For the text-containing cell, return its midpoint in (X, Y) coordinate format. 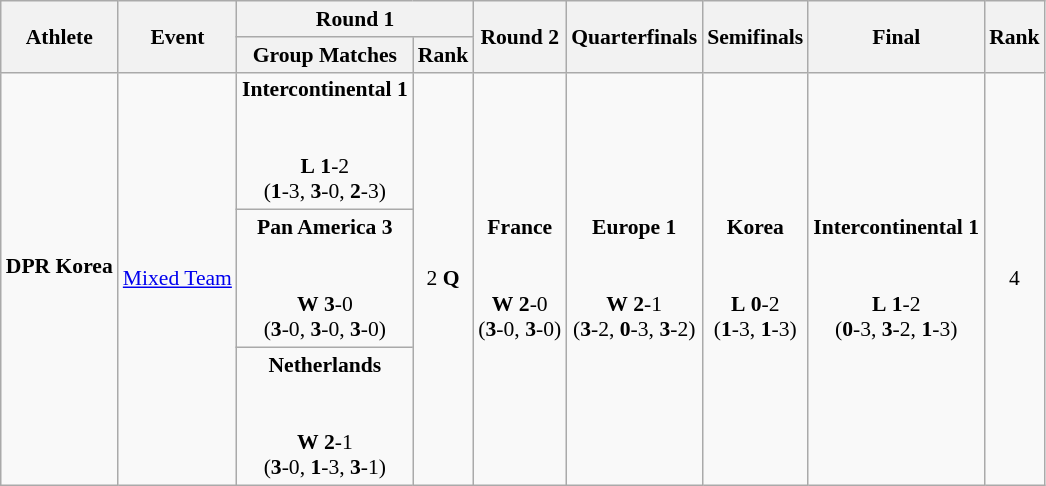
Europe 1 W 2-1 (3-2, 0-3, 3-2) (634, 278)
Mixed Team (178, 278)
4 (1014, 278)
Round 1 (355, 19)
Korea L 0-2 (1-3, 1-3) (755, 278)
Event (178, 36)
Netherlands W 2-1 (3-0, 1-3, 3-1) (325, 417)
France W 2-0 (3-0, 3-0) (520, 278)
DPR Korea (60, 278)
Intercontinental 1 L 1-2 (0-3, 3-2, 1-3) (896, 278)
Intercontinental 1 L 1-2 (1-3, 3-0, 2-3) (325, 141)
Semifinals (755, 36)
Group Matches (325, 55)
Final (896, 36)
2 Q (444, 278)
Round 2 (520, 36)
Pan America 3 W 3-0 (3-0, 3-0, 3-0) (325, 279)
Quarterfinals (634, 36)
Athlete (60, 36)
